Extract the (X, Y) coordinate from the center of the cell holding the provided text.  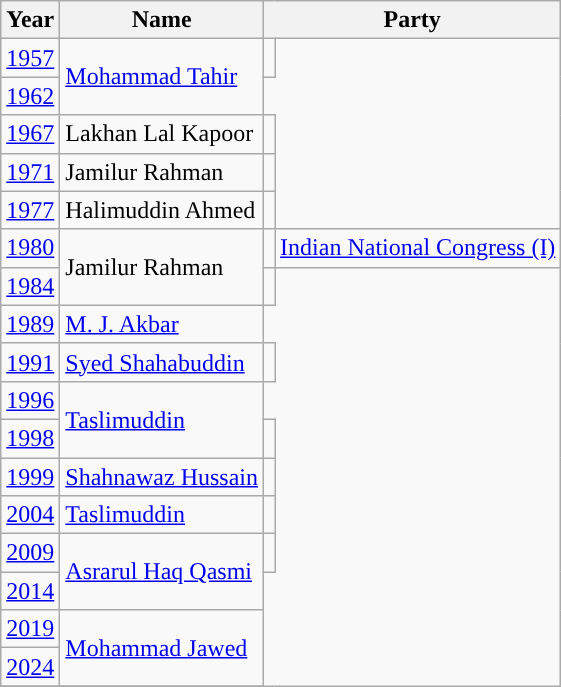
1957 (30, 58)
1980 (30, 248)
2004 (30, 515)
Party (412, 20)
Shahnawaz Hussain (162, 477)
1998 (30, 438)
Name (162, 20)
1984 (30, 286)
1962 (30, 96)
2019 (30, 629)
1991 (30, 362)
2009 (30, 553)
Mohammad Jawed (162, 648)
1977 (30, 210)
1999 (30, 477)
1967 (30, 134)
Year (30, 20)
Indian National Congress (I) (418, 248)
1971 (30, 172)
2014 (30, 591)
Mohammad Tahir (162, 77)
M. J. Akbar (162, 324)
1996 (30, 400)
Halimuddin Ahmed (162, 210)
Syed Shahabuddin (162, 362)
2024 (30, 667)
Asrarul Haq Qasmi (162, 572)
1989 (30, 324)
Lakhan Lal Kapoor (162, 134)
